Return (X, Y) of the center of cell containing provided text 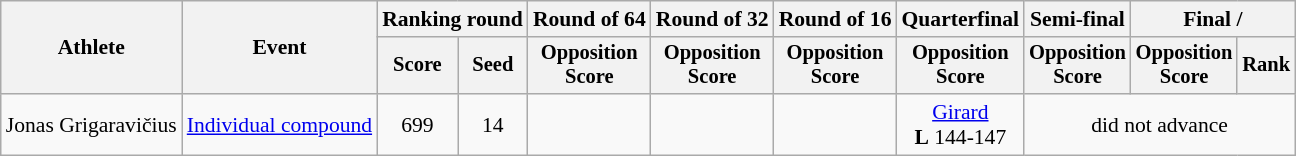
Round of 16 (836, 19)
Jonas Grigaravičius (92, 124)
Event (280, 48)
Score (418, 66)
did not advance (1160, 124)
Athlete (92, 48)
Individual compound (280, 124)
Rank (1266, 66)
Semi-final (1078, 19)
Ranking round (452, 19)
Girard L 144-147 (961, 124)
Round of 32 (712, 19)
14 (493, 124)
Quarterfinal (961, 19)
Final / (1213, 19)
699 (418, 124)
Round of 64 (590, 19)
Seed (493, 66)
